From the cell containing the given text, extract its center point as [x, y] coordinate. 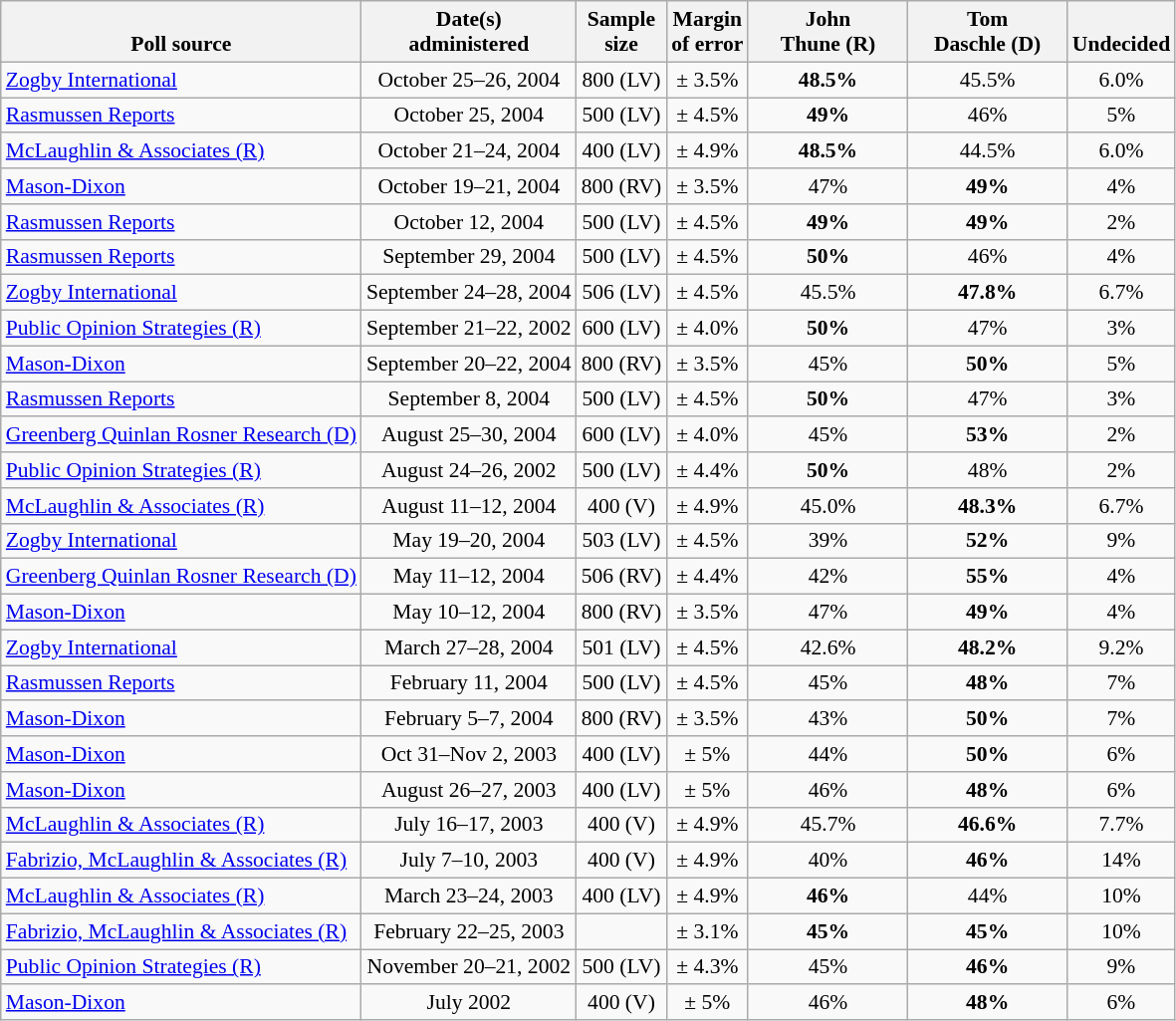
October 25–26, 2004 [469, 80]
42.6% [827, 647]
42% [827, 577]
55% [988, 577]
October 19–21, 2004 [469, 186]
July 2002 [469, 1003]
47.8% [988, 293]
September 29, 2004 [469, 257]
52% [988, 541]
Date(s)administered [469, 32]
506 (LV) [621, 293]
November 20–21, 2002 [469, 967]
February 11, 2004 [469, 683]
Undecided [1121, 32]
May 10–12, 2004 [469, 613]
Poll source [181, 32]
September 24–28, 2004 [469, 293]
14% [1121, 861]
40% [827, 861]
September 20–22, 2004 [469, 364]
± 4.3% [707, 967]
45.7% [827, 825]
September 8, 2004 [469, 399]
March 23–24, 2003 [469, 896]
503 (LV) [621, 541]
800 (LV) [621, 80]
March 27–28, 2004 [469, 647]
9.2% [1121, 647]
October 12, 2004 [469, 222]
Samplesize [621, 32]
48.2% [988, 647]
506 (RV) [621, 577]
July 7–10, 2003 [469, 861]
44.5% [988, 151]
July 16–17, 2003 [469, 825]
October 25, 2004 [469, 116]
501 (LV) [621, 647]
May 11–12, 2004 [469, 577]
September 21–22, 2002 [469, 329]
TomDaschle (D) [988, 32]
Oct 31–Nov 2, 2003 [469, 754]
August 11–12, 2004 [469, 506]
Marginof error [707, 32]
43% [827, 719]
May 19–20, 2004 [469, 541]
53% [988, 435]
48.3% [988, 506]
October 21–24, 2004 [469, 151]
August 26–27, 2003 [469, 790]
± 3.1% [707, 931]
August 25–30, 2004 [469, 435]
46.6% [988, 825]
JohnThune (R) [827, 32]
February 22–25, 2003 [469, 931]
February 5–7, 2004 [469, 719]
39% [827, 541]
7.7% [1121, 825]
August 24–26, 2002 [469, 470]
45.0% [827, 506]
